Find where the given text appears and provide that cell's center as (x, y) coordinate. 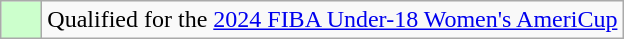
Qualified for the 2024 FIBA Under-18 Women's AmeriCup (332, 20)
